Scan for the cell matching the given text and deliver its (X, Y) coordinate at center. 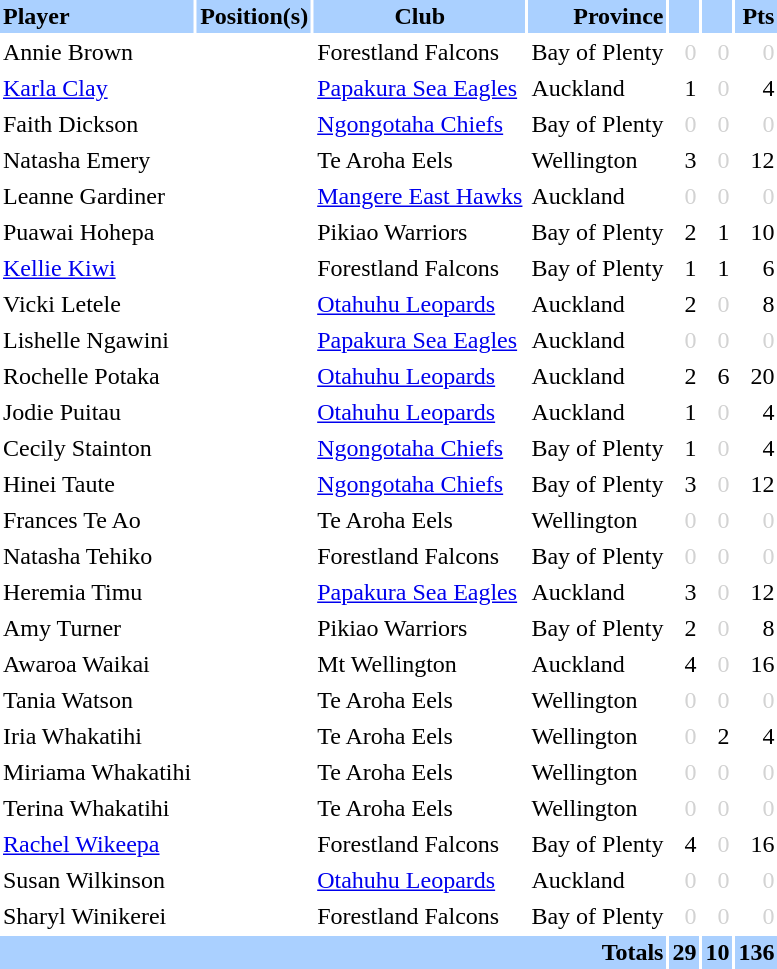
Amy Turner (97, 628)
Totals (333, 952)
Terina Whakatihi (97, 808)
Vicki Letele (97, 304)
Leanne Gardiner (97, 196)
Club (420, 16)
Iria Whakatihi (97, 736)
Sharyl Winikerei (97, 916)
Heremia Timu (97, 592)
Kellie Kiwi (97, 268)
Pts (756, 16)
Cecily Stainton (97, 448)
Lishelle Ngawini (97, 340)
Natasha Tehiko (97, 556)
Tania Watson (97, 700)
Rachel Wikeepa (97, 844)
Miriama Whakatihi (97, 772)
Rochelle Potaka (97, 376)
Annie Brown (97, 52)
Player (97, 16)
136 (756, 952)
Susan Wilkinson (97, 880)
29 (684, 952)
Position(s) (254, 16)
Puawai Hohepa (97, 232)
Mangere East Hawks (420, 196)
Mt Wellington (420, 664)
Karla Clay (97, 88)
20 (756, 376)
Frances Te Ao (97, 520)
Hinei Taute (97, 484)
Province (597, 16)
Awaroa Waikai (97, 664)
Jodie Puitau (97, 412)
Faith Dickson (97, 124)
Natasha Emery (97, 160)
